Provide the (x, y) coordinate of the cell's center where the given text is located.  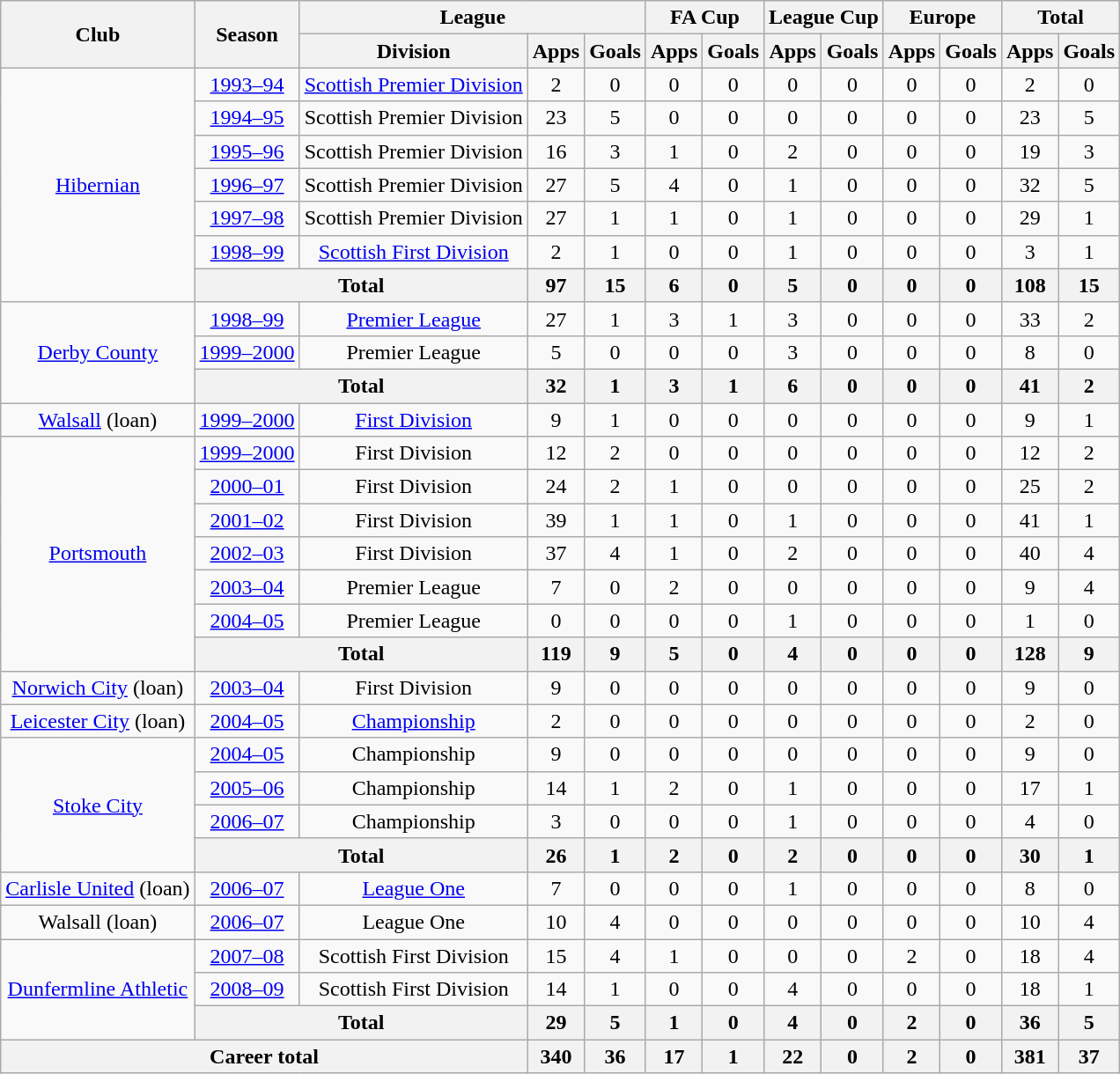
League (472, 18)
1993–94 (247, 85)
FA Cup (704, 18)
Season (247, 34)
39 (556, 520)
1994–95 (247, 118)
1996–97 (247, 185)
Hibernian (98, 185)
40 (1029, 554)
16 (556, 151)
22 (792, 1056)
Derby County (98, 352)
Europe (942, 18)
Dunfermline Athletic (98, 989)
Club (98, 34)
Portsmouth (98, 554)
Career total (264, 1056)
381 (1029, 1056)
119 (556, 654)
1995–96 (247, 151)
2005–06 (247, 788)
Division (414, 51)
340 (556, 1056)
1997–98 (247, 218)
2001–02 (247, 520)
19 (1029, 151)
League Cup (824, 18)
108 (1029, 285)
33 (1029, 319)
2008–09 (247, 989)
Leicester City (loan) (98, 721)
24 (556, 487)
Norwich City (loan) (98, 688)
25 (1029, 487)
97 (556, 285)
2000–01 (247, 487)
Carlisle United (loan) (98, 888)
Stoke City (98, 805)
128 (1029, 654)
26 (556, 855)
2002–03 (247, 554)
30 (1029, 855)
2007–08 (247, 955)
